Detect which cell encompasses the target text, then output its [x, y] center coordinate. 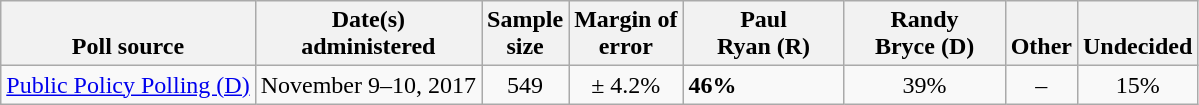
PaulRyan (R) [764, 34]
Public Policy Polling (D) [128, 85]
RandyBryce (D) [924, 34]
Other [1041, 34]
November 9–10, 2017 [368, 85]
46% [764, 85]
39% [924, 85]
Date(s)administered [368, 34]
Samplesize [526, 34]
± 4.2% [626, 85]
15% [1137, 85]
– [1041, 85]
Undecided [1137, 34]
Margin oferror [626, 34]
549 [526, 85]
Poll source [128, 34]
